Pinpoint the cell where the given text exists, returning its (x, y) midpoint coordinate. 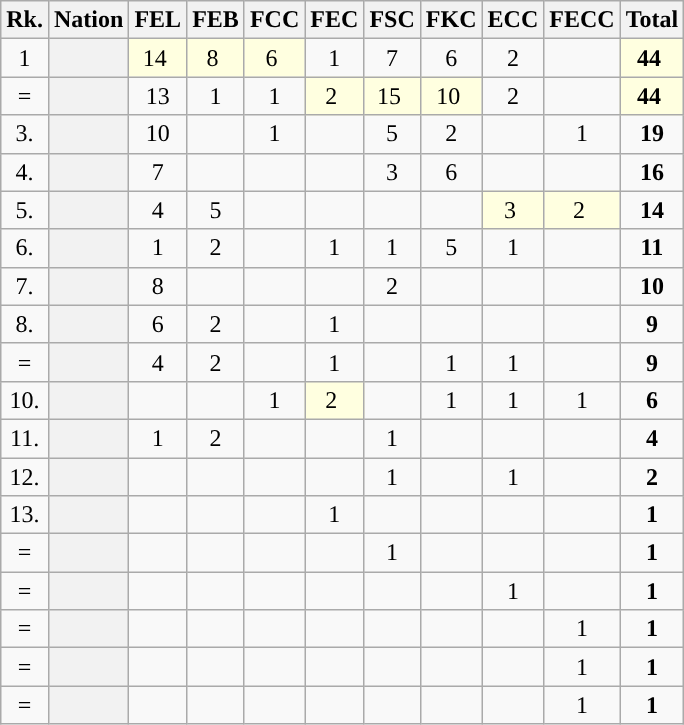
Rk. (25, 20)
19 (652, 134)
3. (25, 134)
FKC (451, 20)
12. (25, 477)
FECC (582, 20)
13 (158, 96)
FEC (334, 20)
Nation (88, 20)
7. (25, 286)
FSC (392, 20)
FEB (216, 20)
Total (652, 20)
16 (652, 172)
FCC (274, 20)
4. (25, 172)
FEL (158, 20)
11. (25, 438)
13. (25, 515)
8. (25, 324)
10. (25, 400)
15 (392, 96)
5. (25, 210)
6. (25, 248)
11 (652, 248)
ECC (513, 20)
